Locate the cell with the specified text and output its [X, Y] center coordinate. 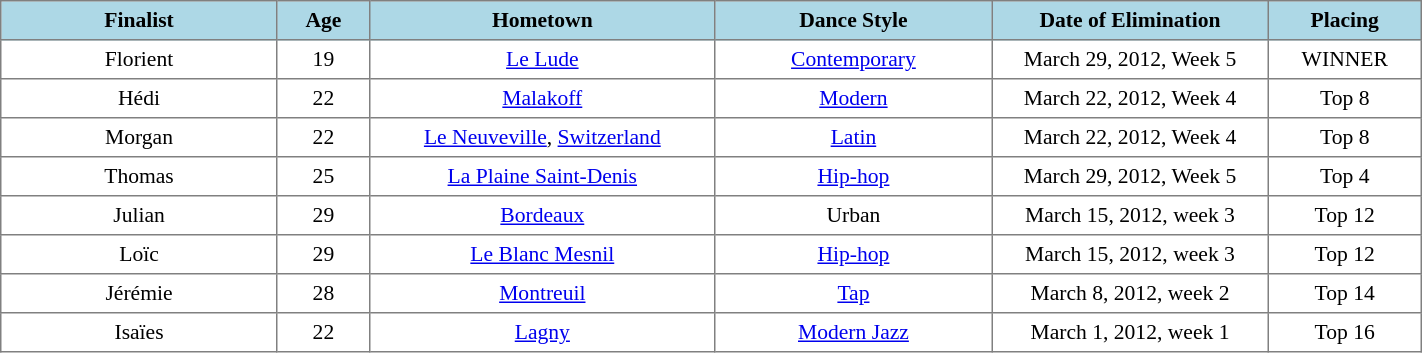
Le Blanc Mesnil [542, 254]
Isaïes [140, 332]
Thomas [140, 176]
Modern [854, 98]
Lagny [542, 332]
Age [323, 20]
WINNER [1344, 60]
Tap [854, 294]
28 [323, 294]
Dance Style [854, 20]
19 [323, 60]
Jérémie [140, 294]
Top 14 [1344, 294]
Latin [854, 138]
Le Lude [542, 60]
Date of Elimination [1130, 20]
Modern Jazz [854, 332]
Hometown [542, 20]
Contemporary [854, 60]
Placing [1344, 20]
Top 4 [1344, 176]
March 1, 2012, week 1 [1130, 332]
Le Neuveville, Switzerland [542, 138]
Loïc [140, 254]
Julian [140, 216]
March 8, 2012, week 2 [1130, 294]
Hédi [140, 98]
Urban [854, 216]
La Plaine Saint-Denis [542, 176]
25 [323, 176]
Finalist [140, 20]
Montreuil [542, 294]
Florient [140, 60]
Bordeaux [542, 216]
Malakoff [542, 98]
Top 16 [1344, 332]
Morgan [140, 138]
